Return (X, Y) of the center of cell containing provided text 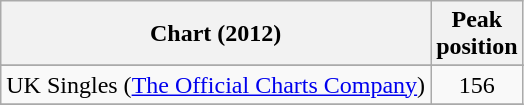
UK Singles (The Official Charts Company) (216, 85)
Chart (2012) (216, 34)
156 (477, 85)
Peakposition (477, 34)
